Output the (x, y) coordinate of the center of the cell containing the given text.  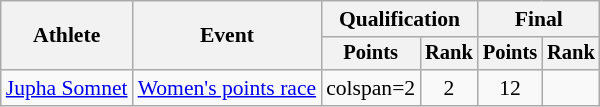
Jupha Somnet (67, 88)
12 (510, 88)
Women's points race (228, 88)
colspan=2 (370, 88)
Event (228, 36)
2 (449, 88)
Qualification (400, 19)
Athlete (67, 36)
Final (539, 19)
